From the cell containing the given text, extract its center point as (X, Y) coordinate. 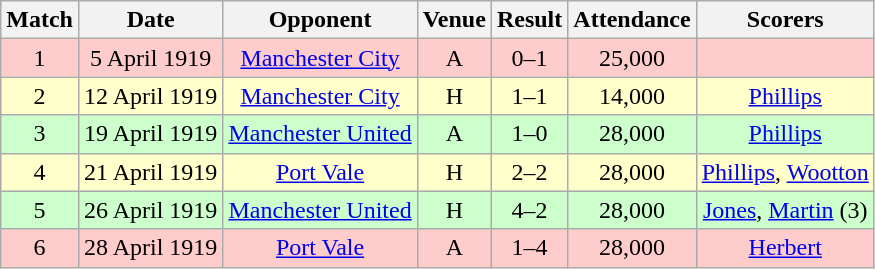
21 April 1919 (150, 172)
6 (40, 248)
19 April 1919 (150, 134)
1–4 (529, 248)
4 (40, 172)
Attendance (632, 20)
5 April 1919 (150, 58)
Match (40, 20)
Scorers (785, 20)
14,000 (632, 96)
26 April 1919 (150, 210)
Phillips, Wootton (785, 172)
2 (40, 96)
1 (40, 58)
1–1 (529, 96)
Result (529, 20)
5 (40, 210)
3 (40, 134)
25,000 (632, 58)
4–2 (529, 210)
Jones, Martin (3) (785, 210)
Venue (454, 20)
1–0 (529, 134)
28 April 1919 (150, 248)
0–1 (529, 58)
Herbert (785, 248)
2–2 (529, 172)
12 April 1919 (150, 96)
Date (150, 20)
Opponent (320, 20)
